Return the (x, y) coordinate for the center point of the cell that contains the specified text.  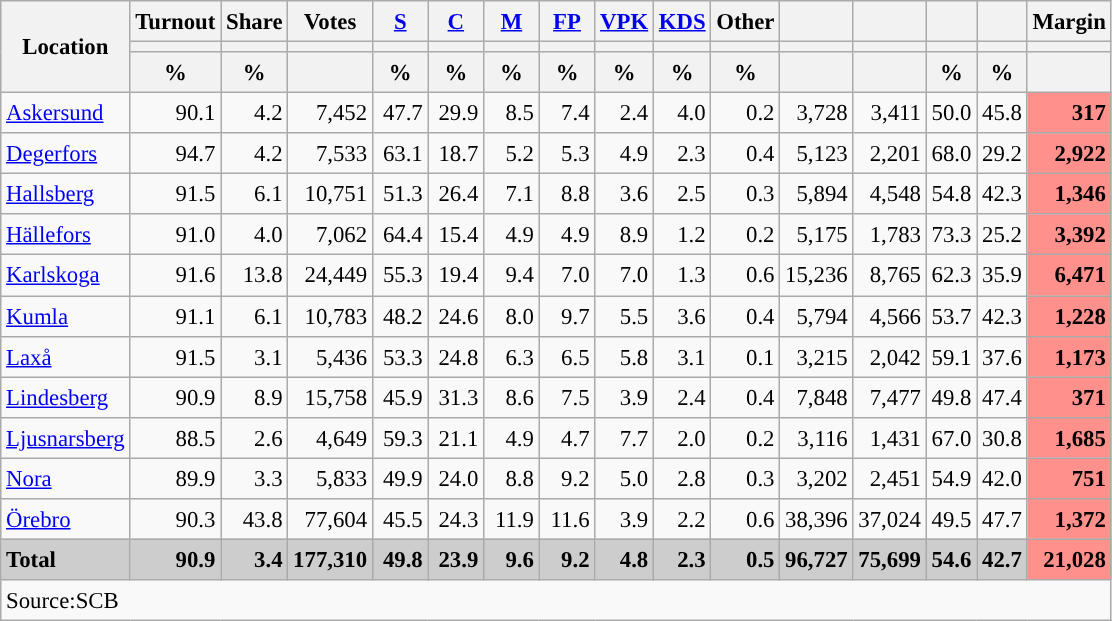
54.8 (951, 194)
Share (254, 22)
5.3 (567, 154)
8,765 (890, 276)
Margin (1069, 22)
7.1 (512, 194)
9.7 (567, 316)
15,758 (330, 398)
24.3 (456, 520)
4.7 (567, 438)
Ljusnarsberg (66, 438)
8.5 (512, 114)
90.3 (176, 520)
7,477 (890, 398)
50.0 (951, 114)
5,794 (816, 316)
64.4 (400, 234)
Kumla (66, 316)
177,310 (330, 560)
55.3 (400, 276)
5.5 (624, 316)
VPK (624, 22)
18.7 (456, 154)
Turnout (176, 22)
3.4 (254, 560)
S (400, 22)
49.5 (951, 520)
2.6 (254, 438)
90.1 (176, 114)
1.3 (682, 276)
Total (66, 560)
35.9 (1002, 276)
62.3 (951, 276)
37,024 (890, 520)
25.2 (1002, 234)
7,452 (330, 114)
2,042 (890, 356)
1,346 (1069, 194)
Laxå (66, 356)
Lindesberg (66, 398)
23.9 (456, 560)
6,471 (1069, 276)
10,783 (330, 316)
Votes (330, 22)
24.8 (456, 356)
7.4 (567, 114)
53.7 (951, 316)
45.9 (400, 398)
63.1 (400, 154)
1.2 (682, 234)
Source:SCB (556, 600)
73.3 (951, 234)
7.7 (624, 438)
8.6 (512, 398)
21,028 (1069, 560)
5,175 (816, 234)
30.8 (1002, 438)
29.9 (456, 114)
2.8 (682, 478)
7,062 (330, 234)
2.0 (682, 438)
42.7 (1002, 560)
49.9 (400, 478)
Hallsberg (66, 194)
53.3 (400, 356)
91.6 (176, 276)
37.6 (1002, 356)
19.4 (456, 276)
1,431 (890, 438)
3,392 (1069, 234)
10,751 (330, 194)
29.2 (1002, 154)
KDS (682, 22)
2.5 (682, 194)
3,202 (816, 478)
5.0 (624, 478)
3,116 (816, 438)
4,566 (890, 316)
Location (66, 47)
96,727 (816, 560)
317 (1069, 114)
0.5 (746, 560)
3,411 (890, 114)
45.5 (400, 520)
5,833 (330, 478)
Örebro (66, 520)
3,728 (816, 114)
5,123 (816, 154)
7,848 (816, 398)
9.6 (512, 560)
Other (746, 22)
4.8 (624, 560)
24.6 (456, 316)
6.5 (567, 356)
24,449 (330, 276)
4,548 (890, 194)
77,604 (330, 520)
751 (1069, 478)
59.3 (400, 438)
15.4 (456, 234)
47.4 (1002, 398)
371 (1069, 398)
1,173 (1069, 356)
54.9 (951, 478)
C (456, 22)
26.4 (456, 194)
Degerfors (66, 154)
2,201 (890, 154)
Askersund (66, 114)
15,236 (816, 276)
1,372 (1069, 520)
91.1 (176, 316)
3,215 (816, 356)
3.3 (254, 478)
91.0 (176, 234)
6.3 (512, 356)
8.0 (512, 316)
43.8 (254, 520)
Karlskoga (66, 276)
5,894 (816, 194)
2,451 (890, 478)
7,533 (330, 154)
38,396 (816, 520)
59.1 (951, 356)
51.3 (400, 194)
11.9 (512, 520)
9.4 (512, 276)
75,699 (890, 560)
5,436 (330, 356)
11.6 (567, 520)
7.5 (567, 398)
54.6 (951, 560)
2.2 (682, 520)
94.7 (176, 154)
1,783 (890, 234)
M (512, 22)
45.8 (1002, 114)
Hällefors (66, 234)
68.0 (951, 154)
13.8 (254, 276)
5.2 (512, 154)
2,922 (1069, 154)
88.5 (176, 438)
21.1 (456, 438)
5.8 (624, 356)
1,685 (1069, 438)
42.0 (1002, 478)
67.0 (951, 438)
48.2 (400, 316)
4,649 (330, 438)
24.0 (456, 478)
1,228 (1069, 316)
0.1 (746, 356)
FP (567, 22)
Nora (66, 478)
89.9 (176, 478)
31.3 (456, 398)
